Search for the cell housing the specified text and yield its [X, Y] center coordinate. 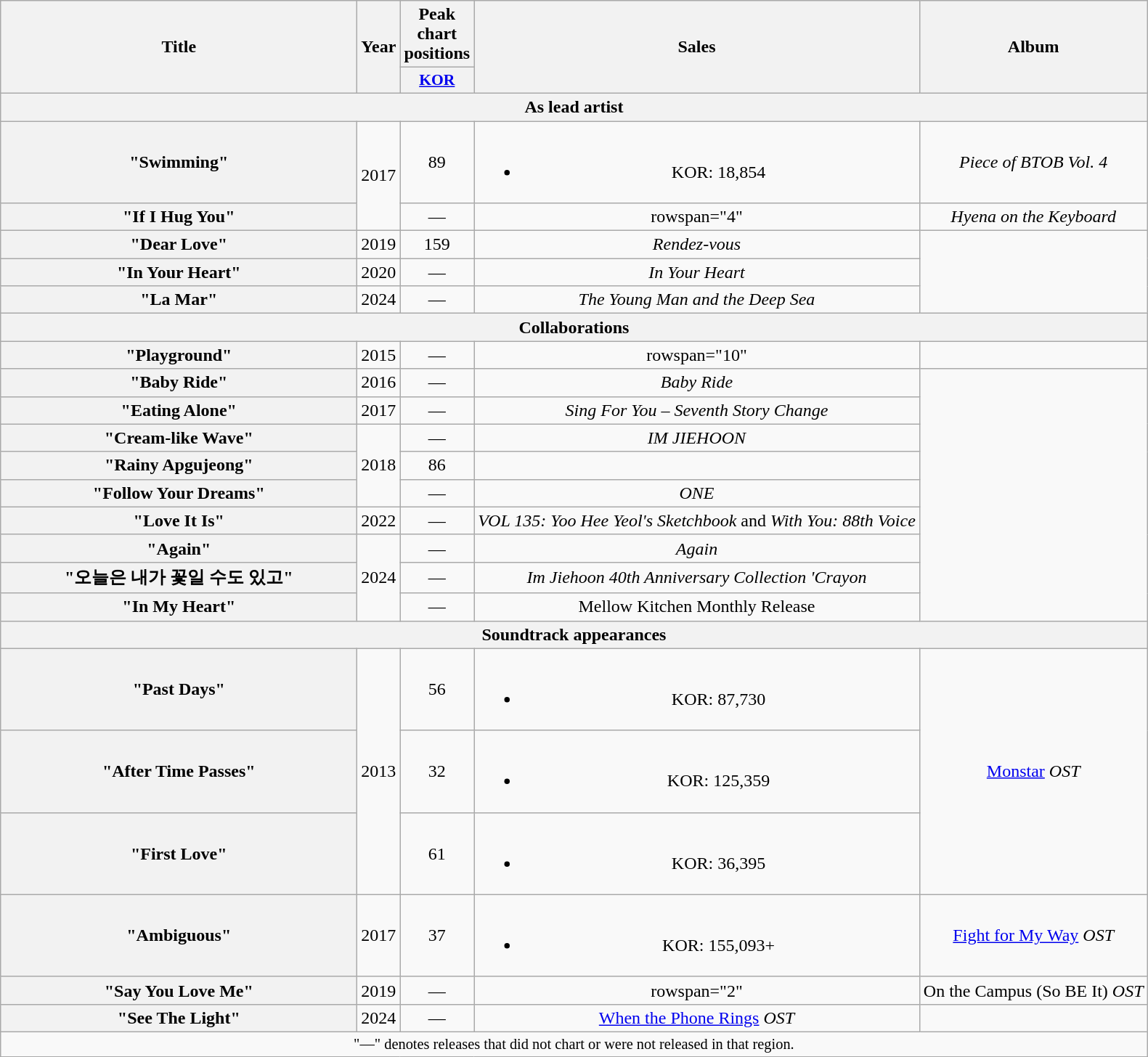
Piece of BTOB Vol. 4 [1033, 161]
KOR: 125,359 [697, 771]
"Rainy Apgujeong" [179, 465]
89 [437, 161]
KOR: 36,395 [697, 854]
KOR [437, 81]
"See The Light" [179, 1018]
Baby Ride [697, 383]
2022 [379, 521]
"Dear Love" [179, 245]
The Young Man and the Deep Sea [697, 300]
"If I Hug You" [179, 217]
Soundtrack appearances [574, 634]
2018 [379, 465]
"In Your Heart" [179, 272]
KOR: 87,730 [697, 690]
As lead artist [574, 107]
2020 [379, 272]
KOR: 18,854 [697, 161]
"Ambiguous" [179, 935]
Title [179, 47]
Im Jiehoon 40th Anniversary Collection 'Crayon [697, 578]
Year [379, 47]
Fight for My Way OST [1033, 935]
On the Campus (So BE It) OST [1033, 990]
Again [697, 548]
159 [437, 245]
In Your Heart [697, 272]
"After Time Passes" [179, 771]
2016 [379, 383]
"오늘은 내가 꽃일 수도 있고" [179, 578]
Album [1033, 47]
rowspan="10" [697, 355]
"Swimming" [179, 161]
"Cream-like Wave" [179, 438]
2013 [379, 771]
61 [437, 854]
Hyena on the Keyboard [1033, 217]
ONE [697, 493]
86 [437, 465]
2015 [379, 355]
When the Phone Rings OST [697, 1018]
"Eating Alone" [179, 410]
"Baby Ride" [179, 383]
56 [437, 690]
37 [437, 935]
Sales [697, 47]
"Past Days" [179, 690]
rowspan="4" [697, 217]
Rendez-vous [697, 245]
"Follow Your Dreams" [179, 493]
32 [437, 771]
VOL 135: Yoo Hee Yeol's Sketchbook and With You: 88th Voice [697, 521]
rowspan="2" [697, 990]
"La Mar" [179, 300]
"Say You Love Me" [179, 990]
"Playground" [179, 355]
"—" denotes releases that did not chart or were not released in that region. [574, 1044]
Sing For You – Seventh Story Change [697, 410]
KOR: 155,093+ [697, 935]
"Love It Is" [179, 521]
"In My Heart" [179, 607]
Peak chart positions [437, 34]
IM JIEHOON [697, 438]
Mellow Kitchen Monthly Release [697, 607]
"Again" [179, 548]
"First Love" [179, 854]
Collaborations [574, 327]
Monstar OST [1033, 771]
